Scan for the cell matching the given text and deliver its (x, y) coordinate at center. 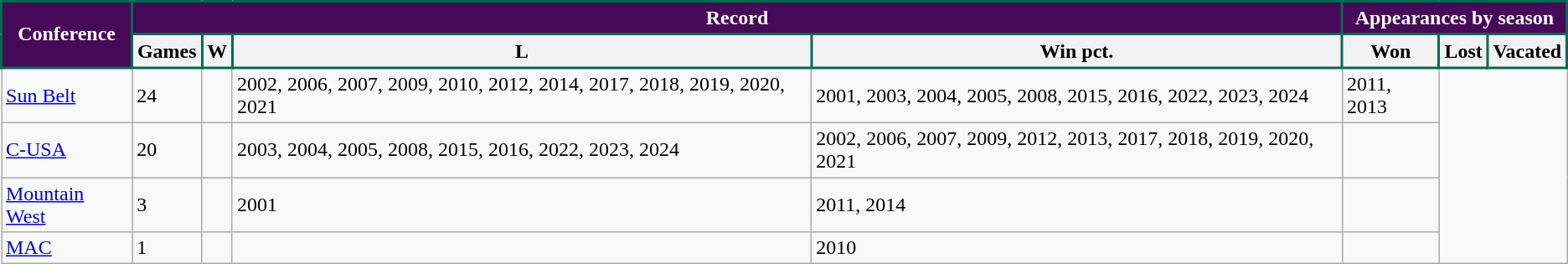
Appearances by season (1454, 18)
Won (1390, 51)
2010 (1077, 248)
Win pct. (1077, 51)
Conference (67, 35)
L (521, 51)
1 (168, 248)
2001 (521, 204)
2001, 2003, 2004, 2005, 2008, 2015, 2016, 2022, 2023, 2024 (1077, 96)
2011, 2013 (1390, 96)
Sun Belt (67, 96)
2011, 2014 (1077, 204)
Games (168, 51)
Mountain West (67, 204)
W (218, 51)
20 (168, 149)
MAC (67, 248)
2002, 2006, 2007, 2009, 2012, 2013, 2017, 2018, 2019, 2020, 2021 (1077, 149)
2003, 2004, 2005, 2008, 2015, 2016, 2022, 2023, 2024 (521, 149)
2002, 2006, 2007, 2009, 2010, 2012, 2014, 2017, 2018, 2019, 2020, 2021 (521, 96)
24 (168, 96)
Vacated (1527, 51)
Record (737, 18)
Lost (1463, 51)
C-USA (67, 149)
3 (168, 204)
